Capture the cell that displays the provided text and extract its (x, y) central coordinate. 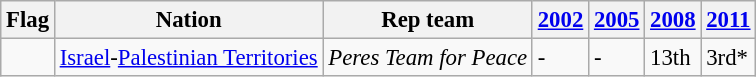
2008 (673, 20)
Flag (28, 20)
Rep team (428, 20)
2002 (560, 20)
Israel-Palestinian Territories (188, 58)
Peres Team for Peace (428, 58)
13th (673, 58)
Nation (188, 20)
2005 (617, 20)
2011 (728, 20)
3rd* (728, 58)
